Identify which cell holds the provided text, then report its (x, y) central coordinate. 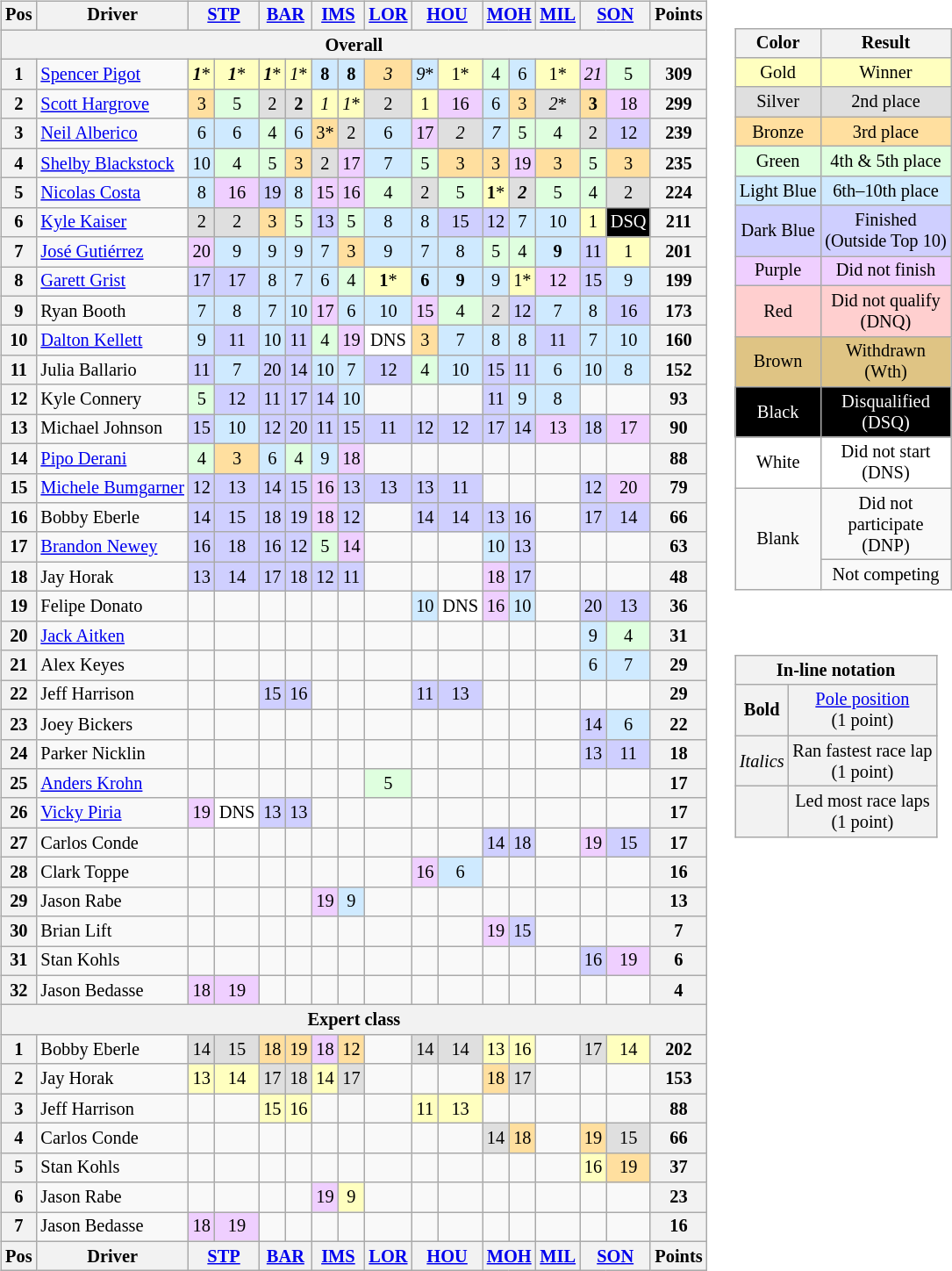
Scott Hargrove (112, 104)
Jack Aitken (112, 635)
79 (678, 488)
2nd place (885, 102)
Silver (777, 102)
Joey Bickers (112, 724)
6th–10th place (885, 190)
63 (678, 547)
37 (678, 1167)
28 (18, 872)
4th & 5th place (885, 162)
239 (678, 133)
Alex Keyes (112, 665)
Did notparticipate(DNP) (885, 524)
Green (777, 162)
Not competing (885, 575)
Clark Toppe (112, 872)
Garett Grist (112, 282)
Dalton Kellett (112, 341)
José Gutiérrez (112, 252)
Gold (777, 73)
Purple (777, 271)
Led most race laps(1 point) (863, 812)
Neil Alberico (112, 133)
Did not finish (885, 271)
Kyle Connery (112, 399)
Light Blue (777, 190)
160 (678, 341)
Pipo Derani (112, 458)
Overall (354, 45)
Finished(Outside Top 10) (885, 231)
Brown (777, 362)
Winner (885, 73)
2* (557, 104)
DSQ (628, 222)
Italics (762, 761)
Brandon Newey (112, 547)
48 (678, 577)
Michele Bumgarner (112, 488)
235 (678, 163)
36 (678, 607)
Michael Johnson (112, 429)
152 (678, 370)
Disqualified(DSQ) (885, 413)
Bronze (777, 132)
Spencer Pigot (112, 75)
Kyle Kaiser (112, 222)
26 (18, 813)
In-line notation (835, 671)
Anders Krohn (112, 784)
30 (18, 931)
Red (777, 311)
90 (678, 429)
199 (678, 282)
Did not qualify(DNQ) (885, 311)
Parker Nicklin (112, 754)
299 (678, 104)
Result (885, 43)
Vicky Piria (112, 813)
202 (678, 1050)
Nicolas Costa (112, 193)
Ran fastest race lap(1 point) (863, 761)
309 (678, 75)
Ryan Booth (112, 311)
211 (678, 222)
Pole position(1 point) (863, 710)
Bold (762, 710)
Black (777, 413)
3* (325, 133)
153 (678, 1079)
Withdrawn(Wth) (885, 362)
24 (18, 754)
9* (425, 75)
Color (777, 43)
Did not start(DNS) (885, 463)
32 (18, 990)
27 (18, 843)
201 (678, 252)
Felipe Donato (112, 607)
25 (18, 784)
Blank (777, 539)
Shelby Blackstock (112, 163)
224 (678, 193)
Dark Blue (777, 231)
3rd place (885, 132)
Julia Ballario (112, 370)
173 (678, 311)
White (777, 463)
Brian Lift (112, 931)
93 (678, 399)
Expert class (354, 1020)
